Return (X, Y) of the center of cell containing provided text 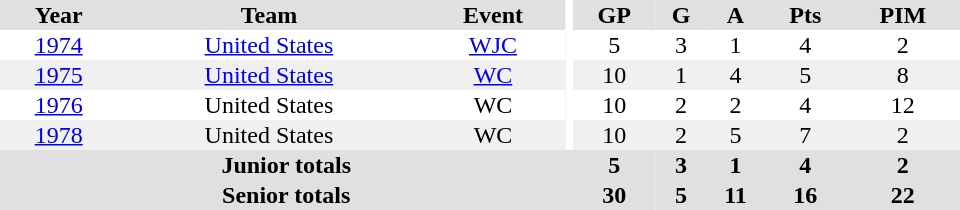
16 (806, 195)
Team (268, 15)
30 (614, 195)
1974 (58, 45)
22 (903, 195)
PIM (903, 15)
Pts (806, 15)
A (736, 15)
Event (492, 15)
G (681, 15)
1976 (58, 105)
1975 (58, 75)
1978 (58, 135)
12 (903, 105)
11 (736, 195)
Junior totals (286, 165)
WJC (492, 45)
Senior totals (286, 195)
Year (58, 15)
8 (903, 75)
GP (614, 15)
7 (806, 135)
